Provide the [x, y] coordinate of the cell's center where the given text is located.  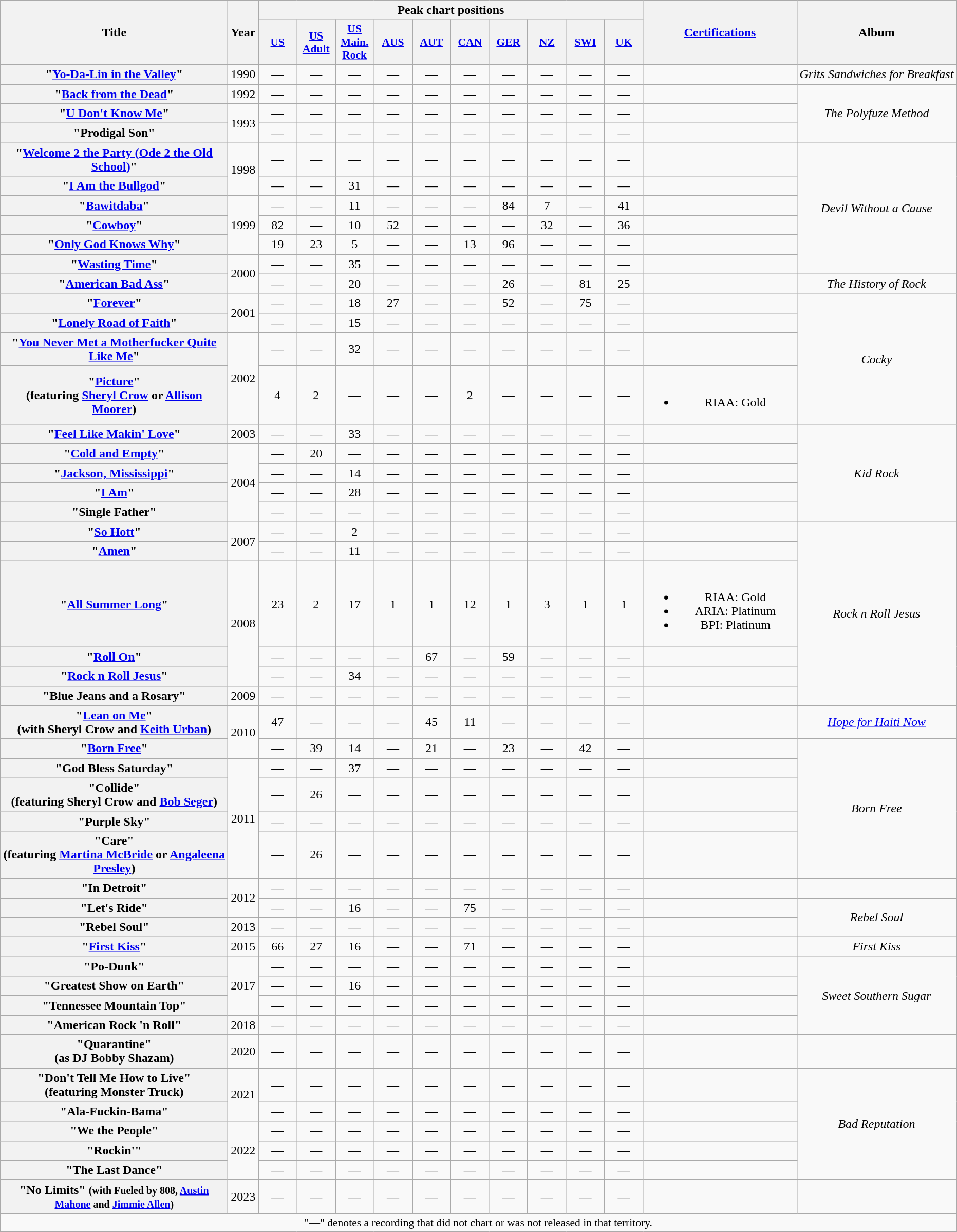
47 [277, 722]
"Only God Knows Why" [114, 245]
Certifications [720, 33]
31 [354, 186]
Rock n Roll Jesus [876, 613]
2013 [243, 927]
1999 [243, 225]
"Welcome 2 the Party (Ode 2 the Old School)" [114, 159]
"We the People" [114, 1131]
USMain. Rock [354, 42]
84 [509, 206]
"Purple Sky" [114, 821]
2021 [243, 1094]
36 [624, 225]
"Born Free" [114, 749]
35 [354, 264]
"Rock n Roll Jesus" [114, 676]
SWI [586, 42]
2017 [243, 986]
Bad Reputation [876, 1124]
33 [354, 434]
2018 [243, 1025]
"Yo-Da-Lin in the Valley" [114, 74]
"U Don't Know Me" [114, 114]
"Prodigal Son" [114, 133]
18 [354, 303]
"Picture"(featuring Sheryl Crow or Allison Moorer) [114, 395]
"Quarantine"(as DJ Bobby Shazam) [114, 1051]
2008 [243, 624]
"Lean on Me"(with Sheryl Crow and Keith Urban) [114, 722]
UK [624, 42]
"American Rock 'n Roll" [114, 1025]
2003 [243, 434]
Hope for Haiti Now [876, 722]
67 [431, 657]
41 [624, 206]
"Roll On" [114, 657]
"I Am the Bullgod" [114, 186]
7 [547, 206]
2022 [243, 1150]
"Jackson, Mississippi" [114, 473]
2009 [243, 696]
2010 [243, 732]
1993 [243, 123]
"Amen" [114, 551]
CAN [470, 42]
Rebel Soul [876, 918]
The Polyfuze Method [876, 114]
"Po-Dunk" [114, 966]
Title [114, 33]
2020 [243, 1051]
45 [431, 722]
RIAA: GoldARIA: PlatinumBPI: Platinum [720, 604]
"You Never Met a Motherfucker Quite Like Me" [114, 349]
"Cold and Empty" [114, 453]
Grits Sandwiches for Breakfast [876, 74]
"Cowboy" [114, 225]
"All Summer Long" [114, 604]
GER [509, 42]
"—" denotes a recording that did not chart or was not released in that territory. [479, 1222]
"The Last Dance" [114, 1170]
"Forever" [114, 303]
96 [509, 245]
17 [354, 604]
2012 [243, 898]
US [277, 42]
2007 [243, 542]
81 [586, 284]
Album [876, 33]
"Wasting Time" [114, 264]
4 [277, 395]
"Feel Like Makin' Love" [114, 434]
13 [470, 245]
"So Hott" [114, 532]
"Let's Ride" [114, 908]
2002 [243, 378]
"American Bad Ass" [114, 284]
"Blue Jeans and a Rosary" [114, 696]
2023 [243, 1196]
Cocky [876, 359]
71 [470, 947]
Peak chart positions [451, 10]
66 [277, 947]
Sweet Southern Sugar [876, 996]
1992 [243, 94]
2004 [243, 482]
"Rockin'" [114, 1150]
12 [470, 604]
"Care"(featuring Martina McBride or Angaleena Presley) [114, 854]
"In Detroit" [114, 888]
2015 [243, 947]
"Lonely Road of Faith" [114, 323]
First Kiss [876, 947]
3 [547, 604]
19 [277, 245]
1998 [243, 170]
AUS [393, 42]
NZ [547, 42]
1990 [243, 74]
"Rebel Soul" [114, 927]
5 [354, 245]
Year [243, 33]
37 [354, 768]
"First Kiss" [114, 947]
25 [624, 284]
"Collide"(featuring Sheryl Crow and Bob Seger) [114, 794]
Born Free [876, 809]
"Back from the Dead" [114, 94]
USAdult [316, 42]
"No Limits" (with Fueled by 808, Austin Mahone and Jimmie Allen) [114, 1196]
"Bawitdaba" [114, 206]
21 [431, 749]
28 [354, 493]
AUT [431, 42]
"Ala-Fuckin-Bama" [114, 1111]
"God Bless Saturday" [114, 768]
The History of Rock [876, 284]
Kid Rock [876, 473]
"Tennessee Mountain Top" [114, 1005]
2001 [243, 313]
2011 [243, 818]
42 [586, 749]
82 [277, 225]
10 [354, 225]
"I Am" [114, 493]
"Single Father" [114, 512]
RIAA: Gold [720, 395]
Devil Without a Cause [876, 209]
59 [509, 657]
"Don't Tell Me How to Live"(featuring Monster Truck) [114, 1085]
34 [354, 676]
2000 [243, 274]
15 [354, 323]
39 [316, 749]
"Greatest Show on Earth" [114, 986]
